From the cell containing the given text, extract its center point as (x, y) coordinate. 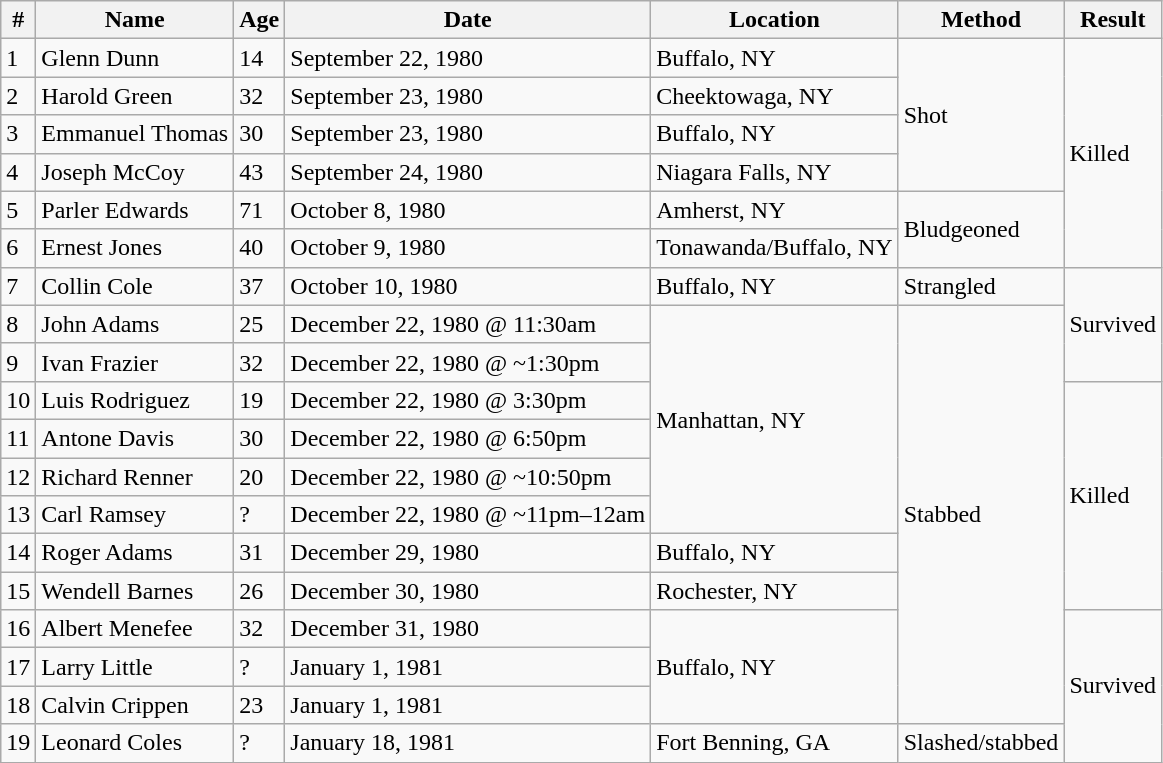
Ernest Jones (135, 248)
October 9, 1980 (468, 248)
Slashed/stabbed (981, 743)
Stabbed (981, 514)
2 (18, 96)
23 (260, 705)
9 (18, 362)
10 (18, 400)
December 22, 1980 @ ~11pm–12am (468, 515)
December 30, 1980 (468, 591)
Carl Ramsey (135, 515)
December 22, 1980 @ ~10:50pm (468, 477)
3 (18, 134)
Leonard Coles (135, 743)
Larry Little (135, 667)
Shot (981, 115)
18 (18, 705)
4 (18, 172)
Age (260, 20)
Parler Edwards (135, 210)
Ivan Frazier (135, 362)
September 24, 1980 (468, 172)
Luis Rodriguez (135, 400)
Name (135, 20)
October 10, 1980 (468, 286)
Glenn Dunn (135, 58)
John Adams (135, 324)
Emmanuel Thomas (135, 134)
5 (18, 210)
Joseph McCoy (135, 172)
December 22, 1980 @ ~1:30pm (468, 362)
17 (18, 667)
6 (18, 248)
Fort Benning, GA (775, 743)
Location (775, 20)
40 (260, 248)
8 (18, 324)
1 (18, 58)
12 (18, 477)
7 (18, 286)
Result (1113, 20)
Manhattan, NY (775, 419)
Wendell Barnes (135, 591)
Calvin Crippen (135, 705)
15 (18, 591)
Rochester, NY (775, 591)
11 (18, 438)
20 (260, 477)
37 (260, 286)
December 31, 1980 (468, 629)
January 18, 1981 (468, 743)
Albert Menefee (135, 629)
September 22, 1980 (468, 58)
Date (468, 20)
Bludgeoned (981, 229)
Method (981, 20)
31 (260, 553)
Collin Cole (135, 286)
Antone Davis (135, 438)
13 (18, 515)
25 (260, 324)
16 (18, 629)
Harold Green (135, 96)
Tonawanda/Buffalo, NY (775, 248)
43 (260, 172)
October 8, 1980 (468, 210)
# (18, 20)
Amherst, NY (775, 210)
December 22, 1980 @ 6:50pm (468, 438)
December 29, 1980 (468, 553)
71 (260, 210)
Cheektowaga, NY (775, 96)
December 22, 1980 @ 3:30pm (468, 400)
Richard Renner (135, 477)
Niagara Falls, NY (775, 172)
Strangled (981, 286)
December 22, 1980 @ 11:30am (468, 324)
Roger Adams (135, 553)
26 (260, 591)
